Scan for the cell matching the given text and deliver its (x, y) coordinate at center. 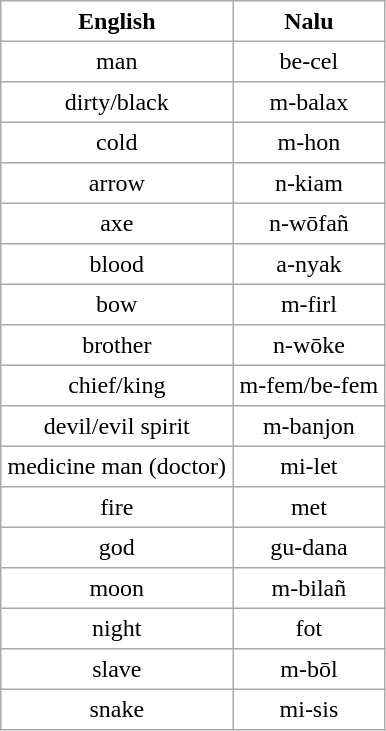
fot (309, 628)
mi-sis (309, 709)
arrow (117, 183)
cold (117, 142)
fire (117, 507)
English (117, 21)
bow (117, 304)
blood (117, 264)
a-nyak (309, 264)
axe (117, 223)
medicine man (doctor) (117, 466)
man (117, 61)
m-fem/be-fem (309, 385)
god (117, 547)
m-bilañ (309, 588)
n-wōfañ (309, 223)
devil/evil spirit (117, 426)
be-cel (309, 61)
m-banjon (309, 426)
chief/king (117, 385)
m-firl (309, 304)
mi-let (309, 466)
slave (117, 669)
Nalu (309, 21)
m-bōl (309, 669)
snake (117, 709)
gu-dana (309, 547)
dirty/black (117, 102)
m-hon (309, 142)
night (117, 628)
met (309, 507)
m-balax (309, 102)
brother (117, 345)
n-kiam (309, 183)
n-wōke (309, 345)
moon (117, 588)
